Provide the [x, y] coordinate of the cell's center where the given text is located.  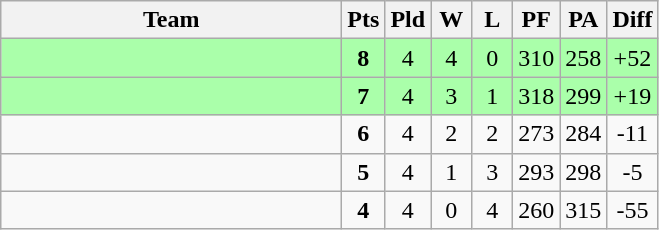
Pts [364, 20]
315 [584, 210]
260 [536, 210]
PF [536, 20]
Pld [408, 20]
293 [536, 172]
W [452, 20]
L [492, 20]
258 [584, 58]
-11 [632, 134]
5 [364, 172]
299 [584, 96]
-5 [632, 172]
310 [536, 58]
284 [584, 134]
-55 [632, 210]
273 [536, 134]
6 [364, 134]
298 [584, 172]
318 [536, 96]
+52 [632, 58]
7 [364, 96]
Diff [632, 20]
Team [172, 20]
PA [584, 20]
8 [364, 58]
+19 [632, 96]
